Search for the cell housing the specified text and yield its [x, y] center coordinate. 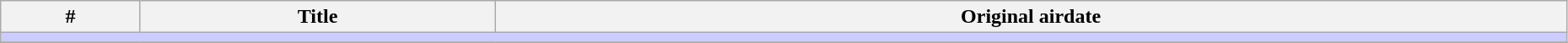
Original airdate [1031, 17]
# [71, 17]
Title [317, 17]
